Scan for the cell matching the given text and deliver its (x, y) coordinate at center. 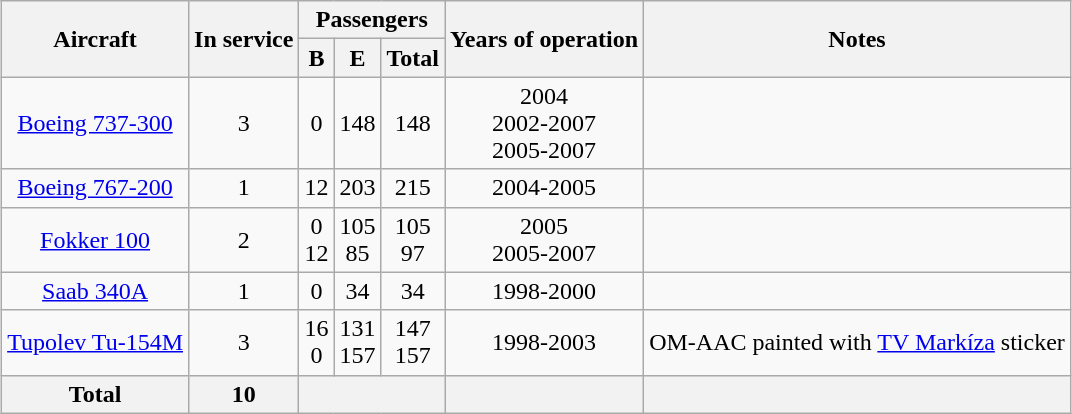
1998-2000 (544, 291)
Fokker 100 (96, 240)
Years of operation (544, 39)
20042002-20072005-2007 (544, 123)
147157 (413, 342)
10 (244, 394)
10597 (413, 240)
In service (244, 39)
B (316, 58)
Aircraft (96, 39)
E (358, 58)
Boeing 767-200 (96, 188)
Saab 340A (96, 291)
2 (244, 240)
012 (316, 240)
10585 (358, 240)
Boeing 737-300 (96, 123)
2004-2005 (544, 188)
203 (358, 188)
Passengers (372, 20)
Notes (858, 39)
131157 (358, 342)
160 (316, 342)
1998-2003 (544, 342)
12 (316, 188)
OM-AAC painted with TV Markíza sticker (858, 342)
Tupolev Tu-154M (96, 342)
215 (413, 188)
20052005-2007 (544, 240)
